Detect which cell encompasses the target text, then output its (x, y) center coordinate. 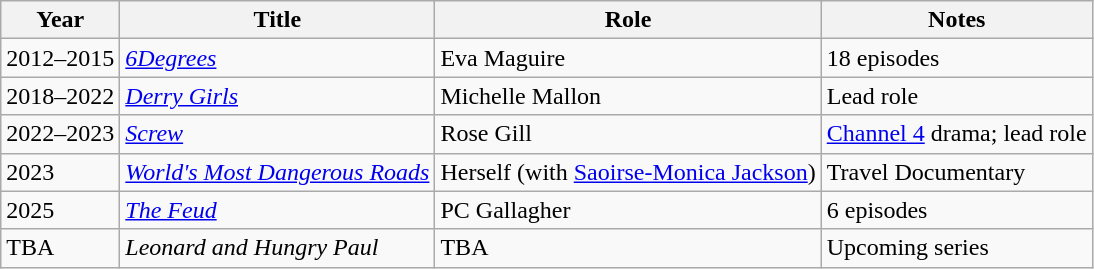
Rose Gill (628, 134)
Screw (278, 134)
2023 (60, 172)
World's Most Dangerous Roads (278, 172)
Upcoming series (956, 248)
PC Gallagher (628, 210)
Travel Documentary (956, 172)
Derry Girls (278, 96)
Year (60, 20)
Michelle Mallon (628, 96)
Channel 4 drama; lead role (956, 134)
The Feud (278, 210)
2025 (60, 210)
2022–2023 (60, 134)
Eva Maguire (628, 58)
2012–2015 (60, 58)
Herself (with Saoirse-Monica Jackson) (628, 172)
2018–2022 (60, 96)
18 episodes (956, 58)
Notes (956, 20)
Leonard and Hungry Paul (278, 248)
Title (278, 20)
6 episodes (956, 210)
6Degrees (278, 58)
Role (628, 20)
Lead role (956, 96)
